Determine the (X, Y) coordinate at the center of the cell enclosing the given text.  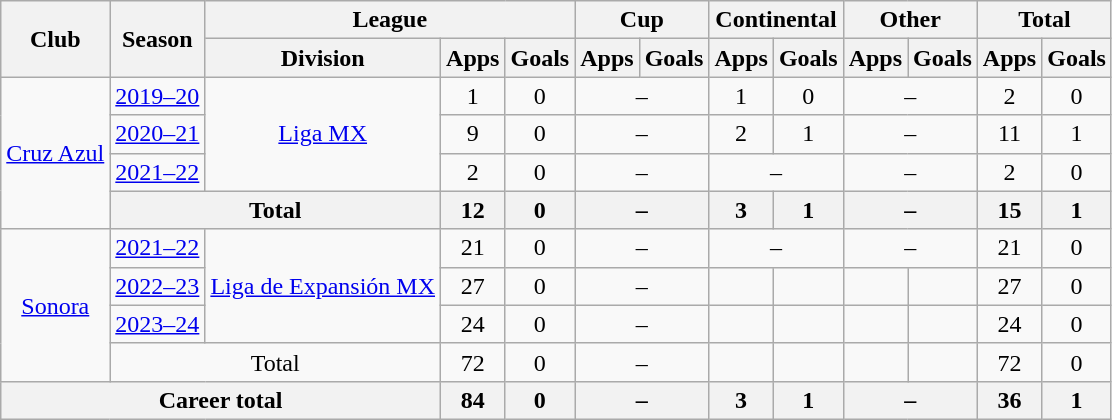
84 (473, 400)
Other (910, 20)
Sonora (56, 305)
Cruz Azul (56, 153)
36 (1009, 400)
15 (1009, 210)
Liga de Expansión MX (323, 286)
Cup (642, 20)
League (390, 20)
Career total (221, 400)
2023–24 (158, 324)
Division (323, 58)
11 (1009, 134)
Season (158, 39)
9 (473, 134)
2019–20 (158, 96)
2020–21 (158, 134)
Club (56, 39)
12 (473, 210)
Liga MX (323, 134)
Continental (776, 20)
2022–23 (158, 286)
